Extract the [x, y] coordinate from the center of the cell holding the provided text.  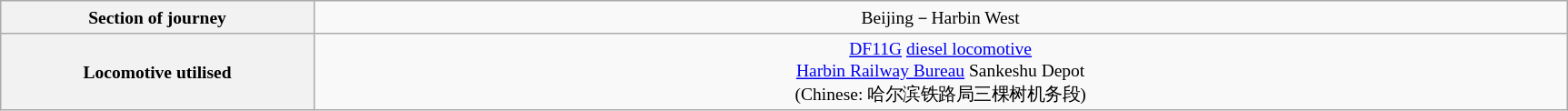
Section of journey [158, 17]
DF11G diesel locomotiveHarbin Railway Bureau Sankeshu Depot(Chinese: 哈尔滨铁路局三棵树机务段) [940, 72]
Beijing－Harbin West [940, 17]
Locomotive utilised [158, 72]
